Locate the cell with the specified text and output its (x, y) center coordinate. 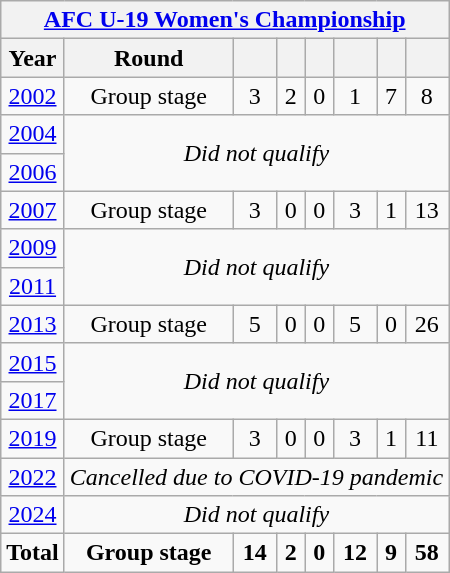
Round (148, 58)
2011 (33, 286)
58 (426, 553)
2002 (33, 96)
2013 (33, 324)
11 (426, 438)
2024 (33, 515)
2006 (33, 172)
2015 (33, 362)
26 (426, 324)
14 (254, 553)
2019 (33, 438)
8 (426, 96)
7 (391, 96)
2004 (33, 134)
13 (426, 210)
12 (354, 553)
2007 (33, 210)
Year (33, 58)
2022 (33, 477)
AFC U-19 Women's Championship (225, 20)
Cancelled due to COVID-19 pandemic (256, 477)
Total (33, 553)
2009 (33, 248)
9 (391, 553)
2017 (33, 400)
